From the cell containing the given text, extract its center point as [X, Y] coordinate. 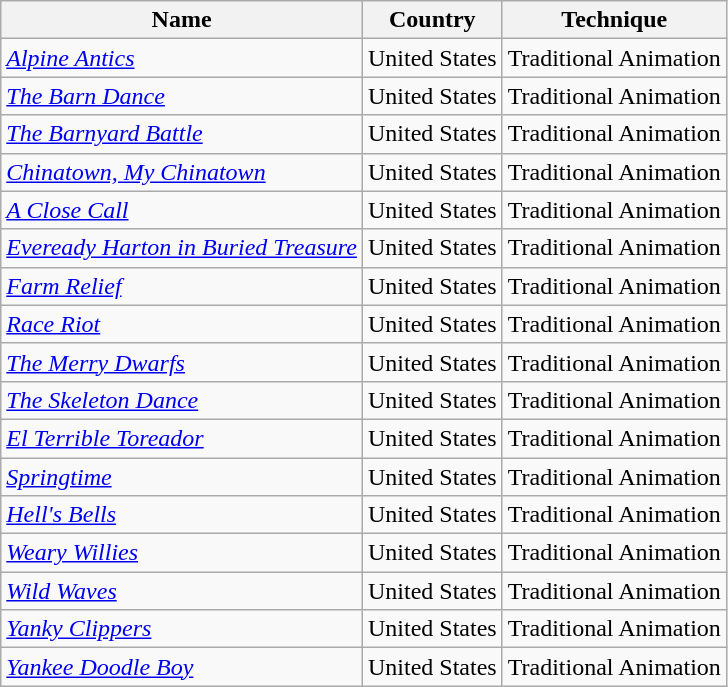
Race Riot [182, 324]
Springtime [182, 477]
The Skeleton Dance [182, 400]
The Barnyard Battle [182, 134]
Yankee Doodle Boy [182, 667]
Hell's Bells [182, 515]
Alpine Antics [182, 58]
The Merry Dwarfs [182, 362]
Weary Willies [182, 553]
Yanky Clippers [182, 629]
Eveready Harton in Buried Treasure [182, 248]
The Barn Dance [182, 96]
Farm Relief [182, 286]
A Close Call [182, 210]
Wild Waves [182, 591]
Name [182, 20]
Chinatown, My Chinatown [182, 172]
El Terrible Toreador [182, 438]
Technique [614, 20]
Country [432, 20]
